Locate the cell with the specified text and output its (X, Y) center coordinate. 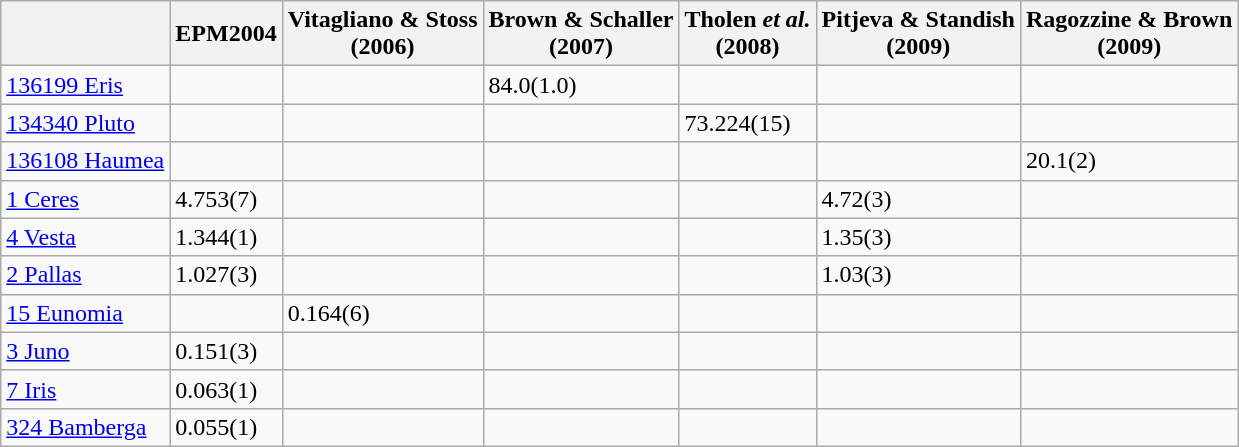
1.344(1) (226, 237)
1.35(3) (918, 237)
84.0(1.0) (581, 85)
Vitagliano & Stoss (2006) (382, 34)
Ragozzine & Brown (2009) (1128, 34)
Pitjeva & Standish (2009) (918, 34)
134340 Pluto (86, 123)
EPM2004 (226, 34)
4.753(7) (226, 199)
73.224(15) (748, 123)
0.063(1) (226, 389)
0.151(3) (226, 351)
1 Ceres (86, 199)
1.027(3) (226, 275)
136108 Haumea (86, 161)
0.164(6) (382, 313)
7 Iris (86, 389)
0.055(1) (226, 427)
1.03(3) (918, 275)
4 Vesta (86, 237)
Brown & Schaller (2007) (581, 34)
2 Pallas (86, 275)
3 Juno (86, 351)
20.1(2) (1128, 161)
324 Bamberga (86, 427)
Tholen et al. (2008) (748, 34)
4.72(3) (918, 199)
136199 Eris (86, 85)
15 Eunomia (86, 313)
